Scan for the cell matching the given text and deliver its (x, y) coordinate at center. 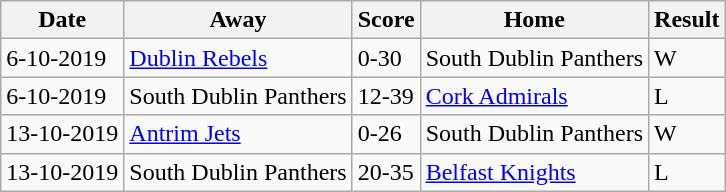
Away (238, 20)
Dublin Rebels (238, 58)
0-30 (386, 58)
Home (534, 20)
Result (687, 20)
20-35 (386, 172)
Cork Admirals (534, 96)
Belfast Knights (534, 172)
0-26 (386, 134)
Date (62, 20)
Score (386, 20)
Antrim Jets (238, 134)
12-39 (386, 96)
